Capture the cell that displays the provided text and extract its (X, Y) central coordinate. 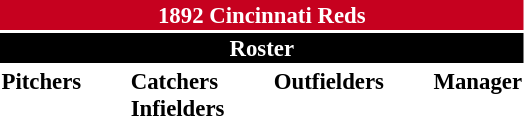
Roster (262, 48)
1892 Cincinnati Reds (262, 15)
